From the cell containing the given text, extract its center point as [X, Y] coordinate. 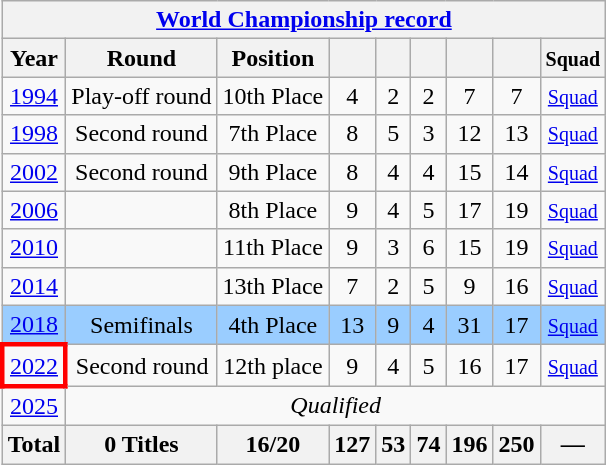
Round [142, 58]
2025 [34, 406]
2010 [34, 248]
127 [352, 444]
12th place [273, 366]
2014 [34, 286]
2022 [34, 366]
9th Place [273, 172]
12 [470, 134]
31 [470, 325]
14 [516, 172]
2018 [34, 325]
0 Titles [142, 444]
74 [428, 444]
Position [273, 58]
2002 [34, 172]
16/20 [273, 444]
Semifinals [142, 325]
4th Place [273, 325]
7th Place [273, 134]
2006 [34, 210]
Year [34, 58]
1994 [34, 96]
53 [394, 444]
6 [428, 248]
Total [34, 444]
11th Place [273, 248]
Qualified [336, 406]
13th Place [273, 286]
World Championship record [304, 20]
196 [470, 444]
250 [516, 444]
1998 [34, 134]
Play-off round [142, 96]
— [573, 444]
8th Place [273, 210]
10th Place [273, 96]
